From the cell containing the given text, extract its center point as (X, Y) coordinate. 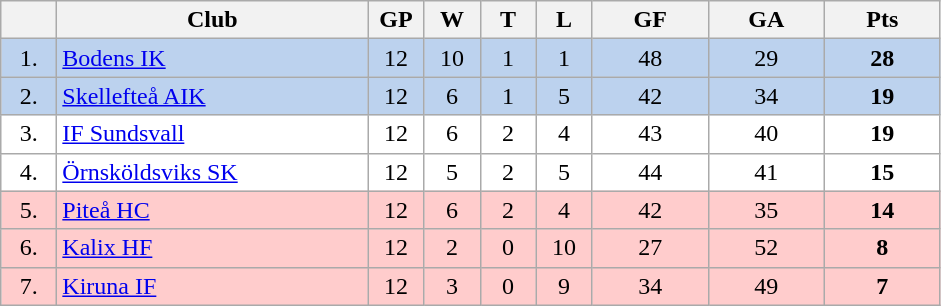
T (508, 20)
9 (564, 286)
15 (882, 172)
L (564, 20)
28 (882, 58)
5. (29, 210)
GP (396, 20)
29 (766, 58)
Örnsköldsviks SK (212, 172)
2. (29, 96)
7 (882, 286)
GA (766, 20)
Pts (882, 20)
52 (766, 248)
48 (650, 58)
Skellefteå AIK (212, 96)
3. (29, 134)
41 (766, 172)
6. (29, 248)
Bodens IK (212, 58)
3 (452, 286)
43 (650, 134)
Piteå HC (212, 210)
W (452, 20)
1. (29, 58)
40 (766, 134)
Club (212, 20)
49 (766, 286)
7. (29, 286)
GF (650, 20)
35 (766, 210)
14 (882, 210)
8 (882, 248)
44 (650, 172)
27 (650, 248)
Kalix HF (212, 248)
4. (29, 172)
IF Sundsvall (212, 134)
Kiruna IF (212, 286)
